From the cell containing the given text, extract its center point as (x, y) coordinate. 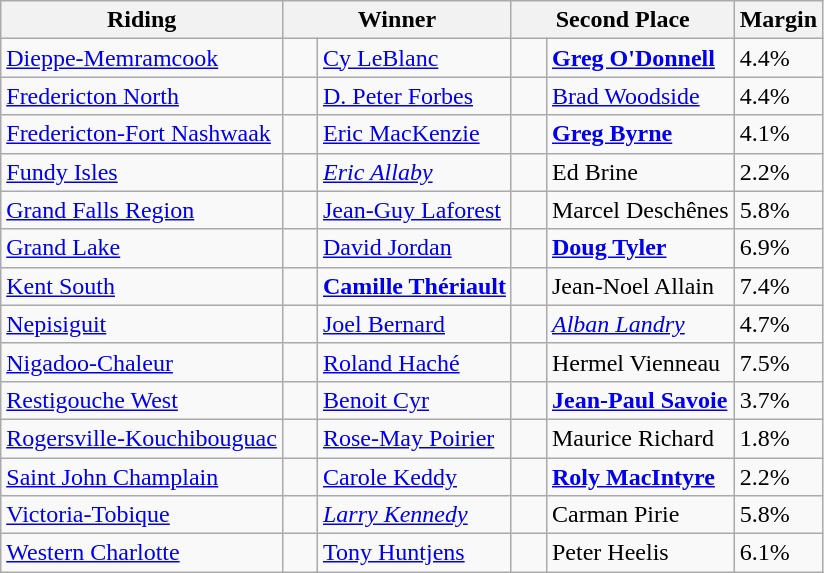
6.9% (778, 248)
Grand Lake (142, 248)
Grand Falls Region (142, 210)
Camille Thériault (414, 286)
Carole Keddy (414, 477)
Hermel Vienneau (640, 362)
4.1% (778, 134)
Benoit Cyr (414, 400)
Peter Heelis (640, 553)
Larry Kennedy (414, 515)
3.7% (778, 400)
Eric Allaby (414, 172)
Victoria-Tobique (142, 515)
4.7% (778, 324)
Maurice Richard (640, 438)
Fredericton North (142, 96)
Alban Landry (640, 324)
Saint John Champlain (142, 477)
D. Peter Forbes (414, 96)
Jean-Paul Savoie (640, 400)
Restigouche West (142, 400)
Dieppe-Memramcook (142, 58)
Roland Haché (414, 362)
Brad Woodside (640, 96)
Margin (778, 20)
Rose-May Poirier (414, 438)
Nepisiguit (142, 324)
7.5% (778, 362)
Fredericton-Fort Nashwaak (142, 134)
Riding (142, 20)
Carman Pirie (640, 515)
Greg Byrne (640, 134)
Nigadoo-Chaleur (142, 362)
Doug Tyler (640, 248)
Rogersville-Kouchibouguac (142, 438)
Jean-Noel Allain (640, 286)
Winner (396, 20)
Tony Huntjens (414, 553)
Greg O'Donnell (640, 58)
Second Place (622, 20)
Jean-Guy Laforest (414, 210)
Joel Bernard (414, 324)
Kent South (142, 286)
David Jordan (414, 248)
7.4% (778, 286)
Western Charlotte (142, 553)
Roly MacIntyre (640, 477)
6.1% (778, 553)
Cy LeBlanc (414, 58)
1.8% (778, 438)
Eric MacKenzie (414, 134)
Ed Brine (640, 172)
Marcel Deschênes (640, 210)
Fundy Isles (142, 172)
